Capture the cell that displays the provided text and extract its (X, Y) central coordinate. 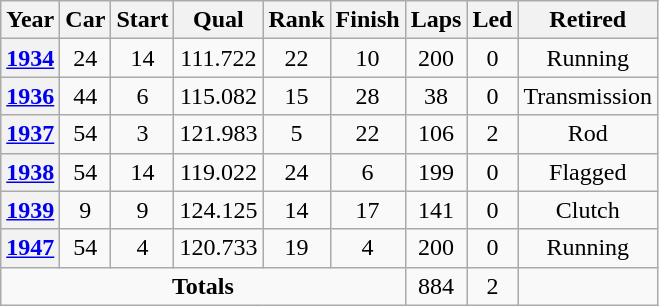
141 (436, 210)
Led (492, 20)
38 (436, 96)
1947 (30, 248)
28 (368, 96)
119.022 (218, 172)
10 (368, 58)
Retired (588, 20)
Flagged (588, 172)
1939 (30, 210)
15 (296, 96)
124.125 (218, 210)
Finish (368, 20)
Transmission (588, 96)
199 (436, 172)
Rod (588, 134)
19 (296, 248)
115.082 (218, 96)
884 (436, 286)
Qual (218, 20)
1938 (30, 172)
111.722 (218, 58)
5 (296, 134)
121.983 (218, 134)
Totals (203, 286)
1934 (30, 58)
3 (142, 134)
Year (30, 20)
44 (86, 96)
120.733 (218, 248)
17 (368, 210)
Laps (436, 20)
Clutch (588, 210)
Start (142, 20)
Rank (296, 20)
Car (86, 20)
1936 (30, 96)
1937 (30, 134)
106 (436, 134)
